Return the [x, y] coordinate for the center point of the cell that contains the specified text.  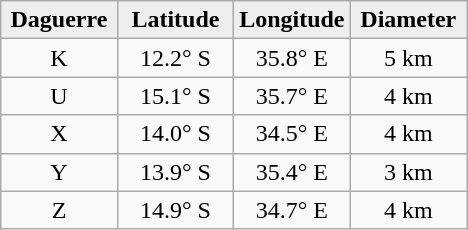
Z [59, 210]
15.1° S [175, 96]
35.4° E [292, 172]
X [59, 134]
Longitude [292, 20]
14.9° S [175, 210]
34.7° E [292, 210]
Latitude [175, 20]
U [59, 96]
35.7° E [292, 96]
Y [59, 172]
14.0° S [175, 134]
5 km [408, 58]
34.5° E [292, 134]
K [59, 58]
12.2° S [175, 58]
Diameter [408, 20]
13.9° S [175, 172]
35.8° E [292, 58]
Daguerre [59, 20]
3 km [408, 172]
